Extract the [X, Y] coordinate from the center of the cell holding the provided text.  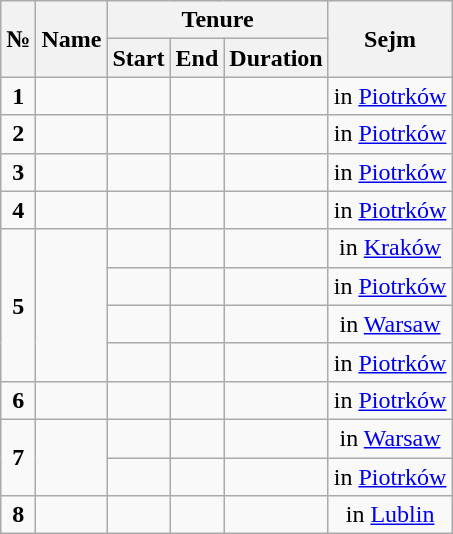
№ [18, 39]
Name [72, 39]
3 [18, 172]
End [197, 58]
7 [18, 457]
Start [138, 58]
Duration [276, 58]
4 [18, 210]
Tenure [218, 20]
8 [18, 515]
Sejm [390, 39]
in Lublin [390, 515]
6 [18, 400]
in Kraków [390, 248]
5 [18, 305]
1 [18, 96]
2 [18, 134]
